Detect which cell encompasses the target text, then output its [X, Y] center coordinate. 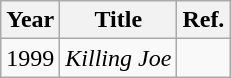
Title [118, 20]
Killing Joe [118, 58]
Ref. [204, 20]
1999 [30, 58]
Year [30, 20]
